For the text-containing cell, return its midpoint in [x, y] coordinate format. 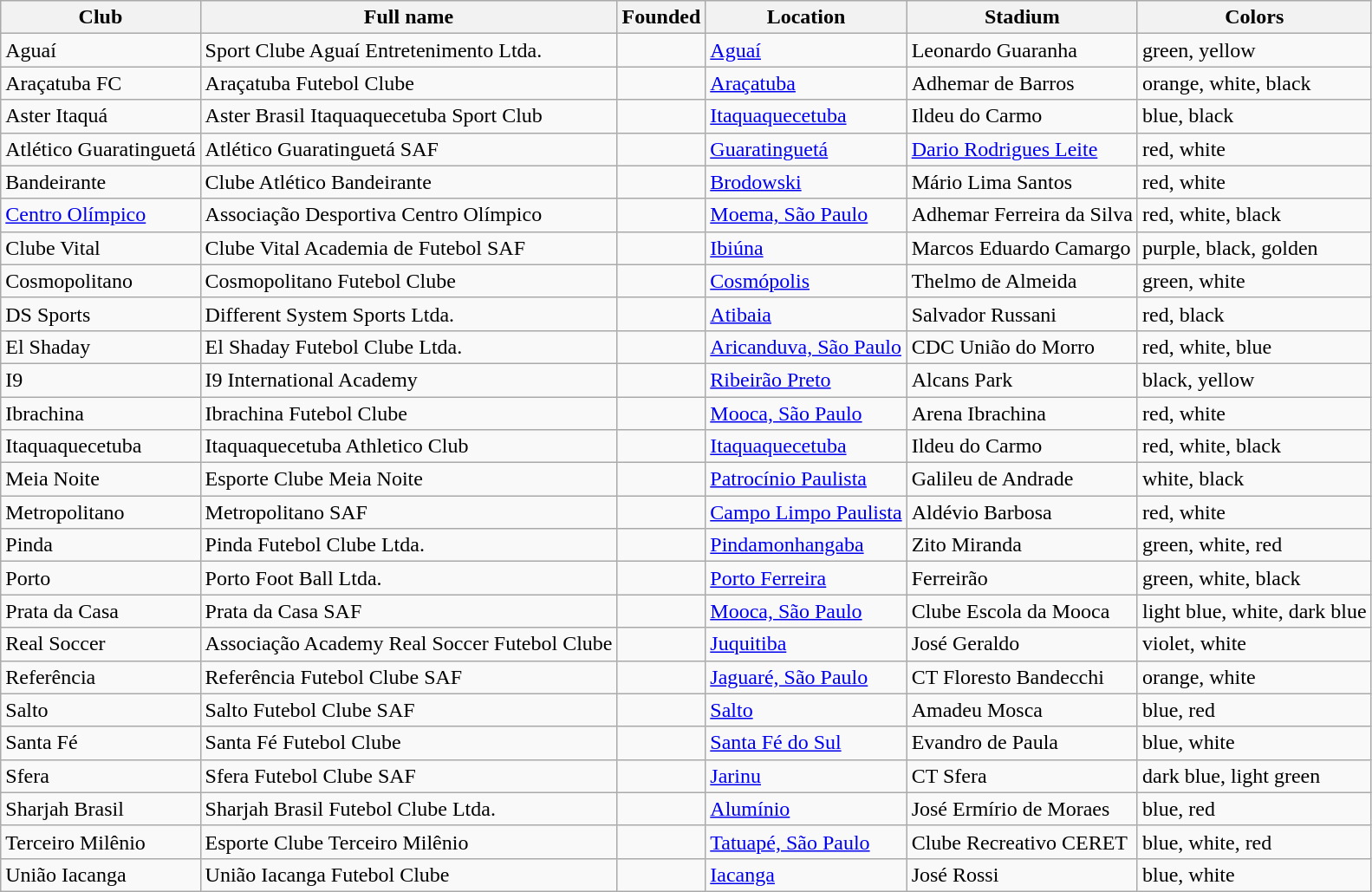
Club [101, 17]
Ribeirão Preto [806, 380]
Evandro de Paula [1022, 743]
Adhemar Ferreira da Silva [1022, 215]
Marcos Eduardo Camargo [1022, 248]
Araçatuba Futebol Clube [409, 83]
Santa Fé [101, 743]
Aricanduva, São Paulo [806, 347]
green, white, black [1254, 578]
Aster Itaquá [101, 116]
Jaguaré, São Paulo [806, 677]
Alumínio [806, 809]
Stadium [1022, 17]
orange, white, black [1254, 83]
Ferreirão [1022, 578]
Prata da Casa [101, 611]
red, white, blue [1254, 347]
Esporte Clube Meia Noite [409, 479]
Different System Sports Ltda. [409, 314]
Referência [101, 677]
CT Floresto Bandecchi [1022, 677]
José Geraldo [1022, 644]
Ibiúna [806, 248]
Clube Vital [101, 248]
Itaquaquecetuba Athletico Club [409, 446]
Campo Limpo Paulista [806, 512]
Santa Fé do Sul [806, 743]
Prata da Casa SAF [409, 611]
Dario Rodrigues Leite [1022, 149]
Ibrachina Futebol Clube [409, 413]
Tatuapé, São Paulo [806, 842]
Bandeirante [101, 182]
CT Sfera [1022, 776]
Juquitiba [806, 644]
Atlético Guaratinguetá SAF [409, 149]
Referência Futebol Clube SAF [409, 677]
Centro Olímpico [101, 215]
Sharjah Brasil [101, 809]
Pindamonhangaba [806, 545]
Pinda Futebol Clube Ltda. [409, 545]
Alcans Park [1022, 380]
Thelmo de Almeida [1022, 281]
Meia Noite [101, 479]
black, yellow [1254, 380]
Leonardo Guaranha [1022, 50]
red, black [1254, 314]
violet, white [1254, 644]
Salto Futebol Clube SAF [409, 710]
Ibrachina [101, 413]
União Iacanga [101, 875]
Arena Ibrachina [1022, 413]
I9 [101, 380]
Associação Academy Real Soccer Futebol Clube [409, 644]
José Ermírio de Moraes [1022, 809]
El Shaday Futebol Clube Ltda. [409, 347]
Esporte Clube Terceiro Milênio [409, 842]
Patrocínio Paulista [806, 479]
Cosmopolitano Futebol Clube [409, 281]
Clube Escola da Mooca [1022, 611]
Iacanga [806, 875]
blue, black [1254, 116]
Salvador Russani [1022, 314]
blue, white, red [1254, 842]
Sfera Futebol Clube SAF [409, 776]
Real Soccer [101, 644]
Araçatuba [806, 83]
Araçatuba FC [101, 83]
Brodowski [806, 182]
orange, white [1254, 677]
CDC União do Morro [1022, 347]
Sharjah Brasil Futebol Clube Ltda. [409, 809]
Sport Clube Aguaí Entretenimento Ltda. [409, 50]
Atlético Guaratinguetá [101, 149]
Amadeu Mosca [1022, 710]
Porto Foot Ball Ltda. [409, 578]
Porto Ferreira [806, 578]
Aldévio Barbosa [1022, 512]
dark blue, light green [1254, 776]
El Shaday [101, 347]
Porto [101, 578]
Colors [1254, 17]
Aster Brasil Itaquaquecetuba Sport Club [409, 116]
Guaratinguetá [806, 149]
I9 International Academy [409, 380]
light blue, white, dark blue [1254, 611]
Atibaia [806, 314]
Cosmopolitano [101, 281]
green, yellow [1254, 50]
Santa Fé Futebol Clube [409, 743]
Location [806, 17]
Terceiro Milênio [101, 842]
Clube Atlético Bandeirante [409, 182]
white, black [1254, 479]
União Iacanga Futebol Clube [409, 875]
Pinda [101, 545]
Associação Desportiva Centro Olímpico [409, 215]
Adhemar de Barros [1022, 83]
Metropolitano [101, 512]
Moema, São Paulo [806, 215]
green, white [1254, 281]
purple, black, golden [1254, 248]
Full name [409, 17]
José Rossi [1022, 875]
Founded [661, 17]
Cosmópolis [806, 281]
Sfera [101, 776]
DS Sports [101, 314]
Clube Vital Academia de Futebol SAF [409, 248]
Mário Lima Santos [1022, 182]
Galileu de Andrade [1022, 479]
Clube Recreativo CERET [1022, 842]
Jarinu [806, 776]
Metropolitano SAF [409, 512]
Zito Miranda [1022, 545]
green, white, red [1254, 545]
